Detect which cell encompasses the target text, then output its (x, y) center coordinate. 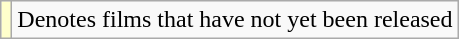
Denotes films that have not yet been released (235, 20)
